Capture the cell that displays the provided text and extract its (X, Y) central coordinate. 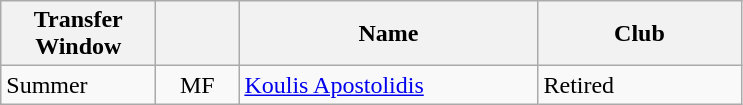
Club (640, 34)
Transfer Window (78, 34)
Koulis Apostolidis (388, 85)
Name (388, 34)
Summer (78, 85)
Retired (640, 85)
MF (198, 85)
